Extract the (x, y) coordinate from the center of the cell holding the provided text.  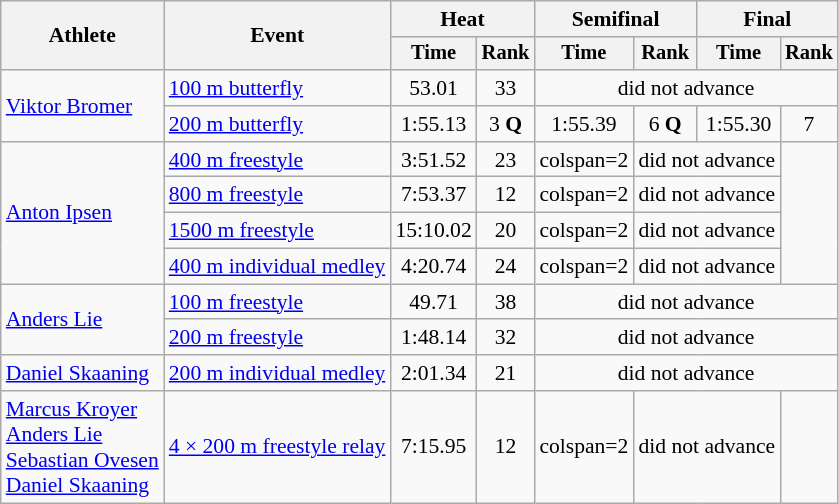
24 (506, 267)
400 m freestyle (278, 160)
53.01 (433, 88)
3 Q (506, 124)
Anders Lie (82, 320)
7 (809, 124)
1:48.14 (433, 338)
1:55.39 (584, 124)
Viktor Bromer (82, 106)
3:51.52 (433, 160)
6 Q (665, 124)
1500 m freestyle (278, 231)
100 m freestyle (278, 302)
49.71 (433, 302)
7:15.95 (433, 447)
200 m butterfly (278, 124)
4 × 200 m freestyle relay (278, 447)
33 (506, 88)
2:01.34 (433, 373)
200 m freestyle (278, 338)
100 m butterfly (278, 88)
1:55.13 (433, 124)
7:53.37 (433, 195)
20 (506, 231)
200 m individual medley (278, 373)
15:10.02 (433, 231)
Semifinal (616, 19)
400 m individual medley (278, 267)
Marcus KroyerAnders LieSebastian OvesenDaniel Skaaning (82, 447)
23 (506, 160)
800 m freestyle (278, 195)
Final (768, 19)
Event (278, 36)
32 (506, 338)
1:55.30 (738, 124)
Athlete (82, 36)
4:20.74 (433, 267)
Anton Ipsen (82, 213)
Daniel Skaaning (82, 373)
38 (506, 302)
21 (506, 373)
Heat (462, 19)
